Scan for the cell matching the given text and deliver its (x, y) coordinate at center. 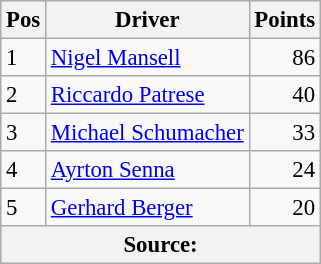
Nigel Mansell (148, 58)
3 (24, 133)
40 (284, 95)
Riccardo Patrese (148, 95)
Driver (148, 20)
Pos (24, 20)
Points (284, 20)
Source: (161, 245)
Michael Schumacher (148, 133)
2 (24, 95)
86 (284, 58)
4 (24, 170)
Gerhard Berger (148, 208)
1 (24, 58)
24 (284, 170)
Ayrton Senna (148, 170)
5 (24, 208)
33 (284, 133)
20 (284, 208)
